Locate the cell with the specified text and output its [x, y] center coordinate. 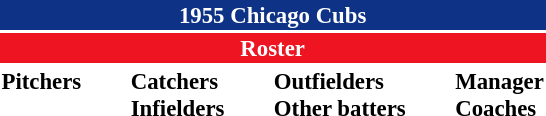
Roster [272, 48]
1955 Chicago Cubs [272, 15]
